Provide the [x, y] coordinate of the cell's center where the given text is located.  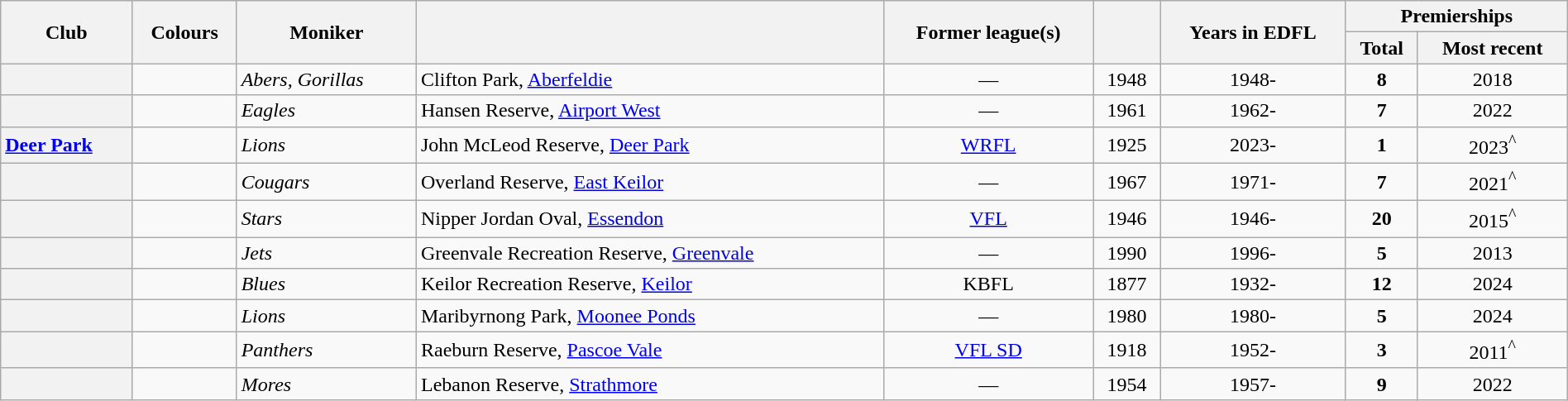
1948- [1254, 79]
Premierships [1456, 17]
Keilor Recreation Reserve, Keilor [650, 284]
Former league(s) [988, 32]
Jets [326, 253]
9 [1381, 384]
1980- [1254, 316]
VFL [988, 218]
Years in EDFL [1254, 32]
John McLeod Reserve, Deer Park [650, 146]
2011^ [1492, 351]
12 [1381, 284]
Eagles [326, 111]
Deer Park [66, 146]
Lebanon Reserve, Strathmore [650, 384]
Overland Reserve, East Keilor [650, 182]
Maribyrnong Park, Moonee Ponds [650, 316]
Greenvale Recreation Reserve, Greenvale [650, 253]
1967 [1126, 182]
Stars [326, 218]
2021^ [1492, 182]
1996- [1254, 253]
Moniker [326, 32]
3 [1381, 351]
1925 [1126, 146]
Total [1381, 48]
2015^ [1492, 218]
Mores [326, 384]
1946- [1254, 218]
KBFL [988, 284]
1990 [1126, 253]
Blues [326, 284]
Raeburn Reserve, Pascoe Vale [650, 351]
2018 [1492, 79]
2023^ [1492, 146]
1948 [1126, 79]
1962- [1254, 111]
Club [66, 32]
VFL SD [988, 351]
1918 [1126, 351]
Abers, Gorillas [326, 79]
1946 [1126, 218]
1980 [1126, 316]
Nipper Jordan Oval, Essendon [650, 218]
WRFL [988, 146]
20 [1381, 218]
1877 [1126, 284]
2023- [1254, 146]
1932- [1254, 284]
2013 [1492, 253]
1954 [1126, 384]
8 [1381, 79]
Panthers [326, 351]
Colours [184, 32]
Most recent [1492, 48]
1961 [1126, 111]
1 [1381, 146]
1952- [1254, 351]
1957- [1254, 384]
1971- [1254, 182]
Cougars [326, 182]
Hansen Reserve, Airport West [650, 111]
Clifton Park, Aberfeldie [650, 79]
